Extract the (x, y) coordinate from the center of the cell holding the provided text.  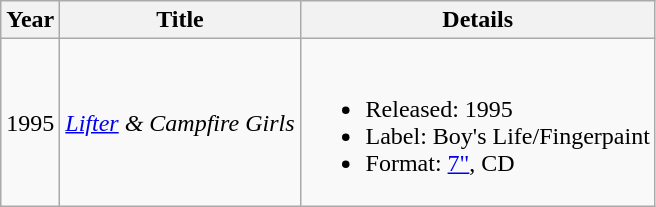
Released: 1995Label: Boy's Life/FingerpaintFormat: 7", CD (478, 122)
Title (180, 20)
Year (30, 20)
Lifter & Campfire Girls (180, 122)
Details (478, 20)
1995 (30, 122)
